Determine the [x, y] coordinate at the center of the cell enclosing the given text.  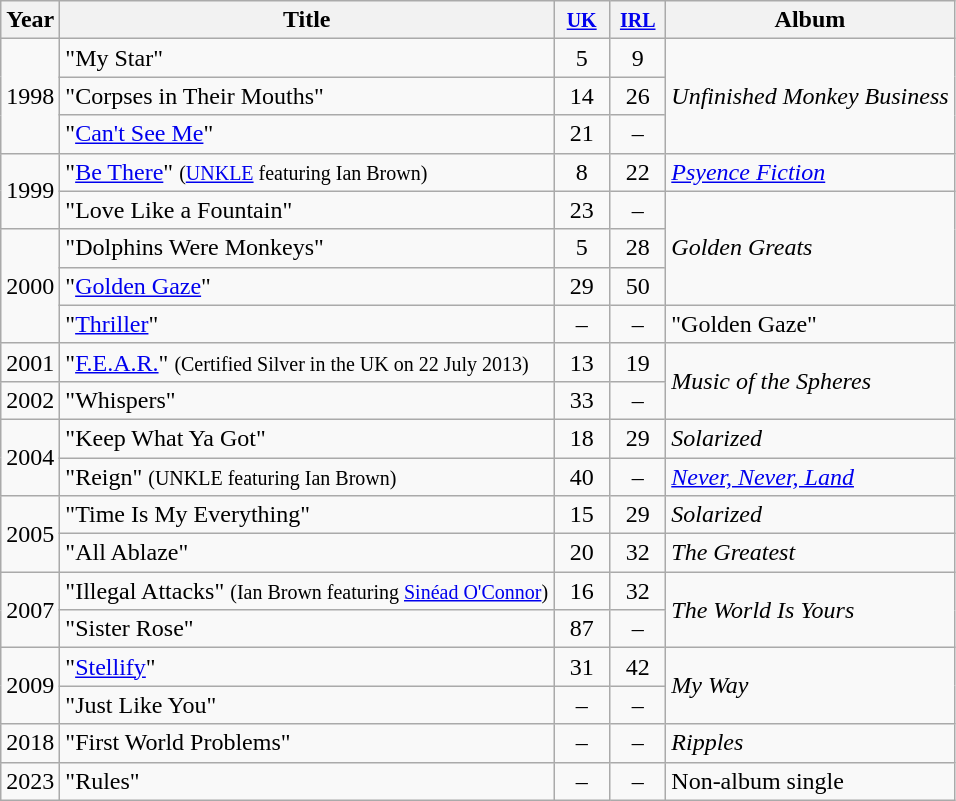
15 [582, 515]
UK [582, 20]
33 [582, 400]
31 [582, 667]
Ripples [810, 743]
"Love Like a Fountain" [307, 210]
14 [582, 96]
2001 [30, 362]
2004 [30, 457]
"Rules" [307, 781]
2023 [30, 781]
2000 [30, 286]
Year [30, 20]
"First World Problems" [307, 743]
28 [638, 248]
"F.E.A.R." (Certified Silver in the UK on 22 July 2013) [307, 362]
Non-album single [810, 781]
1998 [30, 96]
"Can't See Me" [307, 134]
"My Star" [307, 58]
16 [582, 591]
The World Is Yours [810, 610]
26 [638, 96]
13 [582, 362]
19 [638, 362]
Psyence Fiction [810, 172]
1999 [30, 191]
Golden Greats [810, 248]
"Reign" (UNKLE featuring Ian Brown) [307, 477]
Music of the Spheres [810, 381]
23 [582, 210]
Title [307, 20]
"Sister Rose" [307, 629]
21 [582, 134]
9 [638, 58]
2009 [30, 686]
42 [638, 667]
"Be There" (UNKLE featuring Ian Brown) [307, 172]
"Just Like You" [307, 705]
Unfinished Monkey Business [810, 96]
"Dolphins Were Monkeys" [307, 248]
2005 [30, 534]
40 [582, 477]
"Corpses in Their Mouths" [307, 96]
20 [582, 553]
IRL [638, 20]
2007 [30, 610]
8 [582, 172]
50 [638, 286]
"Illegal Attacks" (Ian Brown featuring Sinéad O'Connor) [307, 591]
22 [638, 172]
2018 [30, 743]
"Time Is My Everything" [307, 515]
The Greatest [810, 553]
87 [582, 629]
Album [810, 20]
"Thriller" [307, 324]
Never, Never, Land [810, 477]
My Way [810, 686]
"Keep What Ya Got" [307, 438]
"Stellify" [307, 667]
2002 [30, 400]
"Whispers" [307, 400]
"All Ablaze" [307, 553]
18 [582, 438]
